Find where the given text appears and provide that cell's center as [x, y] coordinate. 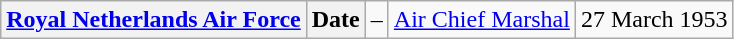
– [376, 20]
Royal Netherlands Air Force [154, 20]
Air Chief Marshal [482, 20]
27 March 1953 [654, 20]
Date [336, 20]
